From the cell containing the given text, extract its center point as [X, Y] coordinate. 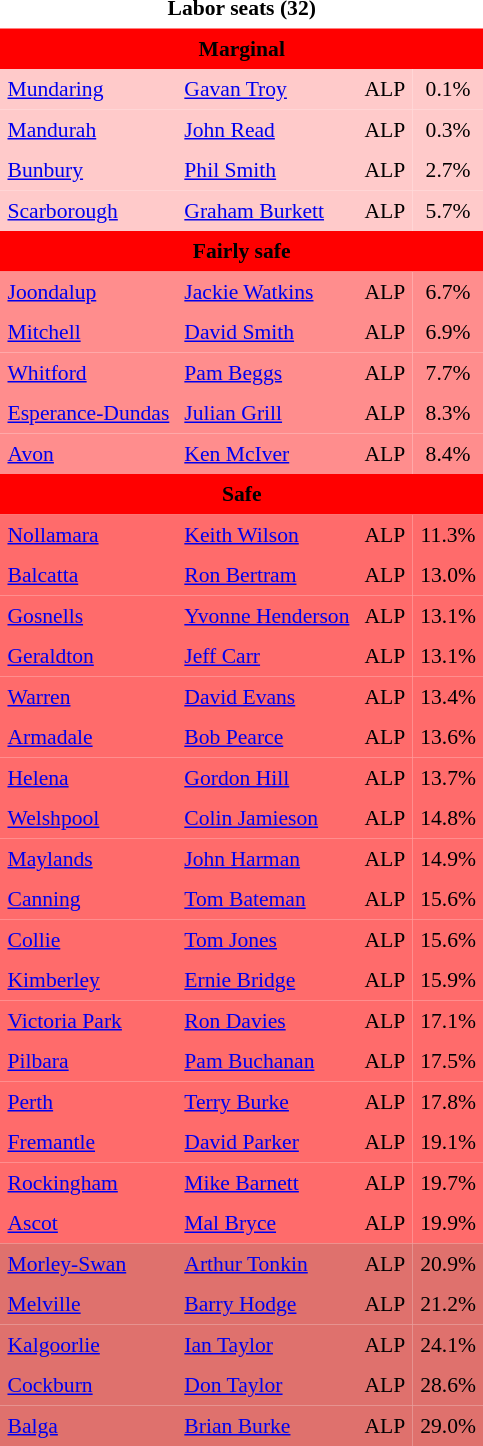
Collie [88, 939]
Mundaring [88, 89]
Ascot [88, 1223]
Melville [88, 1304]
Perth [88, 1101]
Gosnells [88, 615]
Tom Jones [267, 939]
Ron Davies [267, 1020]
Canning [88, 899]
Yvonne Henderson [267, 615]
Fremantle [88, 1142]
Pam Buchanan [267, 1061]
Warren [88, 696]
Arthur Tonkin [267, 1263]
Cockburn [88, 1385]
Pilbara [88, 1061]
Pam Beggs [267, 372]
Jeff Carr [267, 656]
Ron Bertram [267, 575]
Safe [242, 494]
David Parker [267, 1142]
John Read [267, 129]
Colin Jamieson [267, 818]
Jackie Watkins [267, 291]
John Harman [267, 858]
Maylands [88, 858]
Victoria Park [88, 1020]
Avon [88, 453]
Ian Taylor [267, 1344]
Gavan Troy [267, 89]
Gordon Hill [267, 777]
Armadale [88, 737]
Mal Bryce [267, 1223]
Helena [88, 777]
Don Taylor [267, 1385]
Fairly safe [242, 251]
Graham Burkett [267, 210]
Tom Bateman [267, 899]
Kalgoorlie [88, 1344]
Phil Smith [267, 170]
Mandurah [88, 129]
Julian Grill [267, 413]
Mike Barnett [267, 1182]
Welshpool [88, 818]
David Evans [267, 696]
Ken McIver [267, 453]
Bunbury [88, 170]
Nollamara [88, 534]
Ernie Bridge [267, 980]
Morley-Swan [88, 1263]
Barry Hodge [267, 1304]
Kimberley [88, 980]
Scarborough [88, 210]
Brian Burke [267, 1425]
Balcatta [88, 575]
Esperance-Dundas [88, 413]
Joondalup [88, 291]
Geraldton [88, 656]
Whitford [88, 372]
Rockingham [88, 1182]
Mitchell [88, 332]
Terry Burke [267, 1101]
Keith Wilson [267, 534]
Marginal [242, 48]
Balga [88, 1425]
David Smith [267, 332]
Bob Pearce [267, 737]
